Output the (x, y) coordinate of the center of the cell containing the given text.  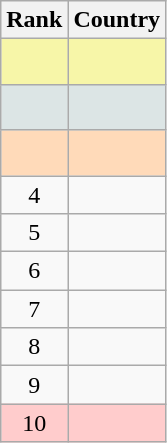
Country (117, 20)
Rank (34, 20)
9 (34, 385)
4 (34, 195)
5 (34, 233)
10 (34, 423)
6 (34, 271)
7 (34, 309)
8 (34, 347)
